Search for the cell housing the specified text and yield its [X, Y] center coordinate. 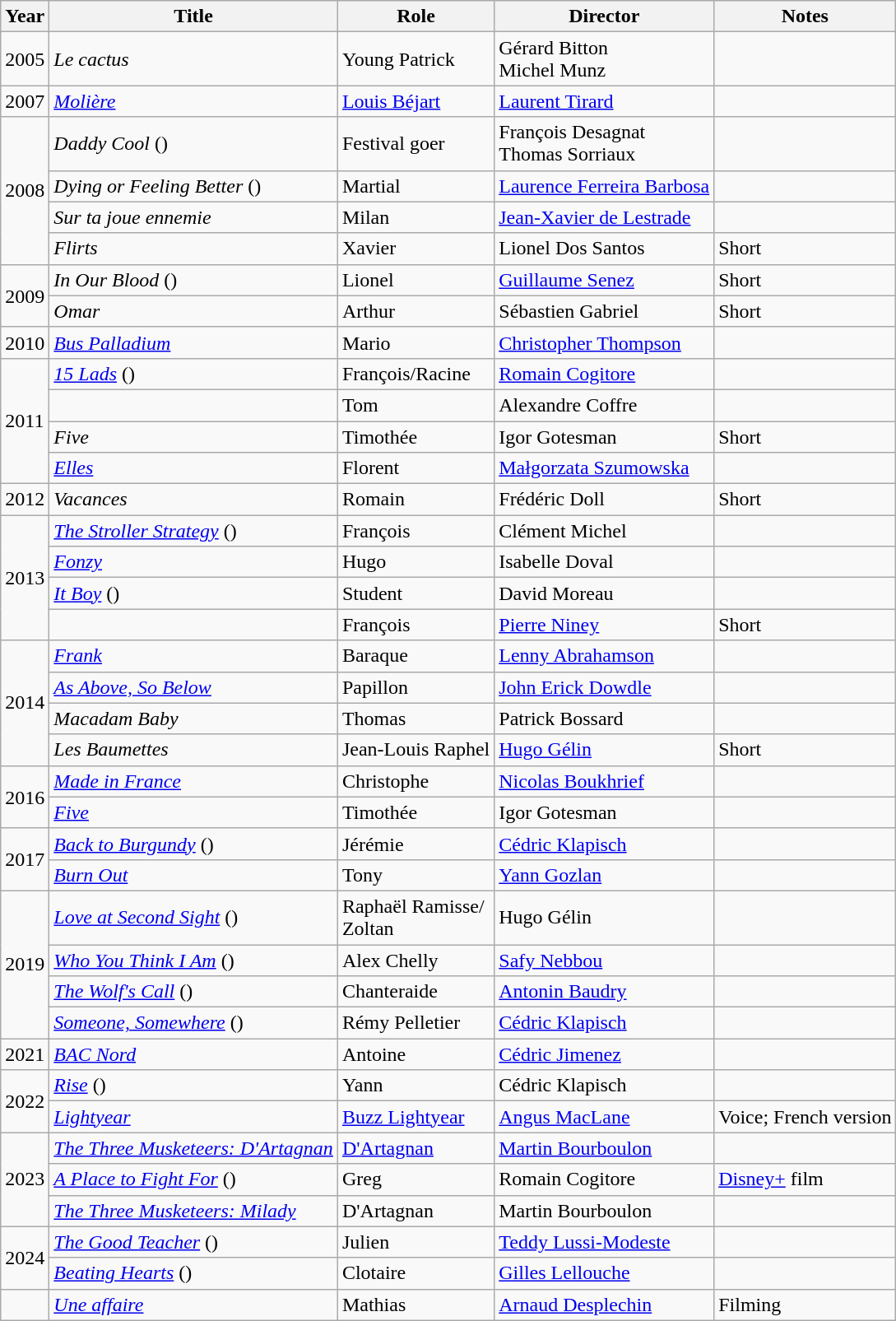
Title [194, 16]
Fonzy [194, 562]
Daddy Cool () [194, 143]
Gilles Lellouche [604, 1273]
Lionel Dos Santos [604, 249]
Sur ta joue ennemie [194, 217]
Nicolas Boukhrief [604, 781]
A Place to Fight For () [194, 1179]
Macadam Baby [194, 719]
Lenny Abrahamson [604, 656]
2007 [25, 101]
Who You Think I Am () [194, 961]
Gérard BittonMichel Munz [604, 59]
The Good Teacher () [194, 1242]
Omar [194, 311]
Yann Gozlan [604, 875]
Raphaël Ramisse/Zoltan [416, 917]
Milan [416, 217]
Les Baumettes [194, 750]
Alex Chelly [416, 961]
Pierre Niney [604, 625]
BAC Nord [194, 1054]
Une affaire [194, 1305]
Clément Michel [604, 531]
Tony [416, 875]
It Boy () [194, 593]
Beating Hearts () [194, 1273]
In Our Blood () [194, 280]
Clotaire [416, 1273]
Lionel [416, 280]
2014 [25, 703]
Romain [416, 500]
Safy Nebbou [604, 961]
Frédéric Doll [604, 500]
Dying or Feeling Better () [194, 186]
2010 [25, 342]
François DesagnatThomas Sorriaux [604, 143]
Teddy Lussi-Modeste [604, 1242]
Festival goer [416, 143]
Tom [416, 405]
Frank [194, 656]
Julien [416, 1242]
Xavier [416, 249]
Notes [805, 16]
Jean-Louis Raphel [416, 750]
Jérémie [416, 844]
Hugo [416, 562]
Yann [416, 1086]
Young Patrick [416, 59]
Vacances [194, 500]
2005 [25, 59]
Laurent Tirard [604, 101]
Angus MacLane [604, 1117]
Antonin Baudry [604, 992]
Year [25, 16]
Antoine [416, 1054]
Arthur [416, 311]
As Above, So Below [194, 687]
Jean-Xavier de Lestrade [604, 217]
François/Racine [416, 374]
2009 [25, 295]
Disney+ film [805, 1179]
Lightyear [194, 1117]
Guillaume Senez [604, 280]
2023 [25, 1179]
2008 [25, 191]
Laurence Ferreira Barbosa [604, 186]
2011 [25, 421]
Buzz Lightyear [416, 1117]
Voice; French version [805, 1117]
2016 [25, 797]
The Stroller Strategy () [194, 531]
2022 [25, 1101]
Mario [416, 342]
Alexandre Coffre [604, 405]
Cédric Jimenez [604, 1054]
Christopher Thompson [604, 342]
Director [604, 16]
Papillon [416, 687]
Thomas [416, 719]
Role [416, 16]
Student [416, 593]
Someone, Somewhere () [194, 1023]
Flirts [194, 249]
2013 [25, 578]
Love at Second Sight () [194, 917]
Florent [416, 468]
Bus Palladium [194, 342]
Louis Béjart [416, 101]
Małgorzata Szumowska [604, 468]
Mathias [416, 1305]
Rémy Pelletier [416, 1023]
David Moreau [604, 593]
Made in France [194, 781]
The Three Musketeers: D'Artagnan [194, 1148]
Baraque [416, 656]
Elles [194, 468]
Filming [805, 1305]
Le cactus [194, 59]
2021 [25, 1054]
The Three Musketeers: Milady [194, 1211]
Patrick Bossard [604, 719]
Arnaud Desplechin [604, 1305]
Chanteraide [416, 992]
Greg [416, 1179]
2012 [25, 500]
15 Lads () [194, 374]
Back to Burgundy () [194, 844]
2019 [25, 965]
Sébastien Gabriel [604, 311]
Molière [194, 101]
Isabelle Doval [604, 562]
Martial [416, 186]
Christophe [416, 781]
The Wolf's Call () [194, 992]
John Erick Dowdle [604, 687]
Rise () [194, 1086]
2024 [25, 1258]
2017 [25, 859]
Burn Out [194, 875]
